Search for the cell housing the specified text and yield its [X, Y] center coordinate. 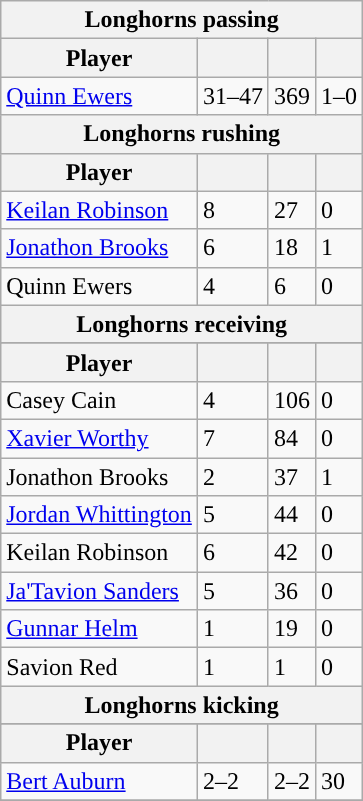
106 [292, 400]
Gunnar Helm [100, 629]
30 [338, 781]
369 [292, 96]
Bert Auburn [100, 781]
Longhorns passing [182, 20]
2 [232, 477]
31–47 [232, 96]
44 [292, 515]
Longhorns receiving [182, 324]
1–0 [338, 96]
Xavier Worthy [100, 438]
8 [232, 210]
84 [292, 438]
Jordan Whittington [100, 515]
36 [292, 591]
19 [292, 629]
42 [292, 553]
18 [292, 248]
Longhorns kicking [182, 705]
Ja'Tavion Sanders [100, 591]
Savion Red [100, 667]
Longhorns rushing [182, 134]
Casey Cain [100, 400]
27 [292, 210]
7 [232, 438]
37 [292, 477]
